From the cell containing the given text, extract its center point as (X, Y) coordinate. 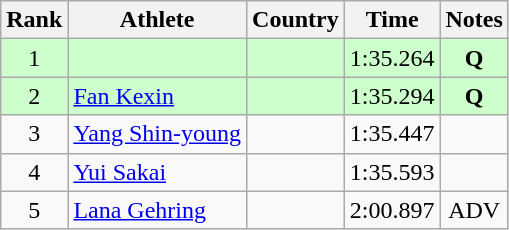
5 (34, 210)
Lana Gehring (158, 210)
Fan Kexin (158, 96)
Notes (474, 20)
1:35.264 (392, 58)
2 (34, 96)
3 (34, 134)
4 (34, 172)
Yang Shin-young (158, 134)
1:35.294 (392, 96)
Rank (34, 20)
ADV (474, 210)
Athlete (158, 20)
Yui Sakai (158, 172)
1:35.447 (392, 134)
Country (296, 20)
1 (34, 58)
2:00.897 (392, 210)
1:35.593 (392, 172)
Time (392, 20)
